Capture the cell that displays the provided text and extract its (X, Y) central coordinate. 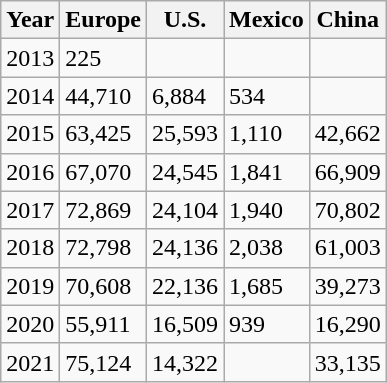
44,710 (104, 96)
24,545 (184, 172)
534 (267, 96)
2020 (30, 324)
China (348, 20)
70,802 (348, 210)
24,104 (184, 210)
72,798 (104, 248)
2021 (30, 362)
75,124 (104, 362)
2019 (30, 286)
22,136 (184, 286)
55,911 (104, 324)
2018 (30, 248)
1,841 (267, 172)
33,135 (348, 362)
1,110 (267, 134)
16,290 (348, 324)
U.S. (184, 20)
1,940 (267, 210)
1,685 (267, 286)
14,322 (184, 362)
70,608 (104, 286)
67,070 (104, 172)
25,593 (184, 134)
2015 (30, 134)
24,136 (184, 248)
72,869 (104, 210)
Mexico (267, 20)
66,909 (348, 172)
2013 (30, 58)
42,662 (348, 134)
2,038 (267, 248)
2016 (30, 172)
Europe (104, 20)
2014 (30, 96)
61,003 (348, 248)
939 (267, 324)
16,509 (184, 324)
225 (104, 58)
6,884 (184, 96)
Year (30, 20)
2017 (30, 210)
39,273 (348, 286)
63,425 (104, 134)
